Find where the given text appears and provide that cell's center as (x, y) coordinate. 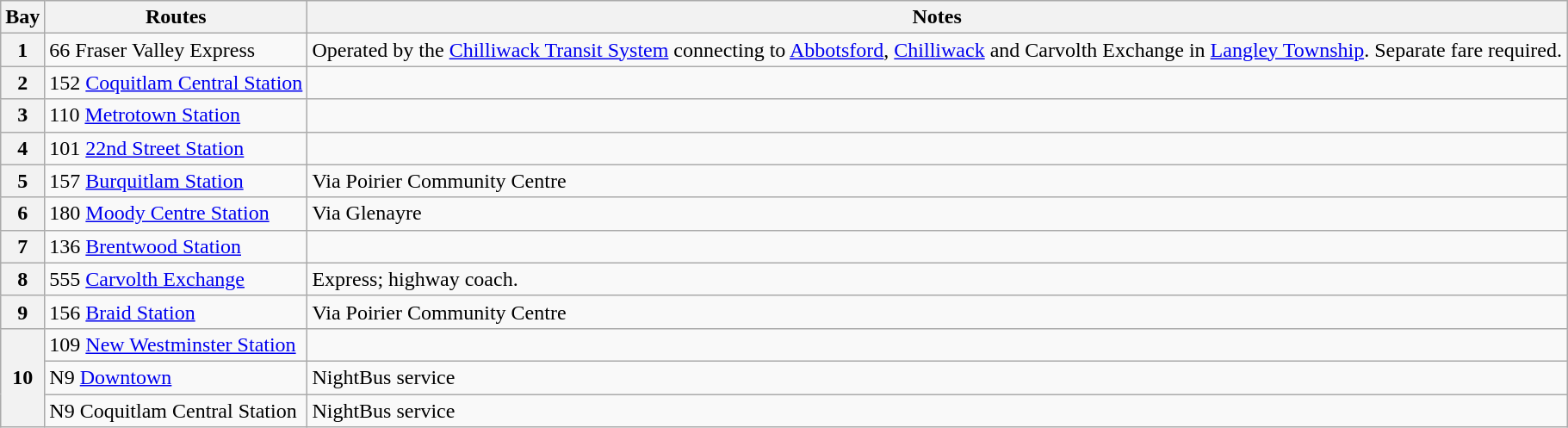
N9 Downtown (176, 377)
109 New Westminster Station (176, 344)
3 (22, 115)
555 Carvolth Exchange (176, 279)
5 (22, 181)
4 (22, 148)
9 (22, 312)
101 22nd Street Station (176, 148)
10 (22, 377)
7 (22, 246)
Express; highway coach. (937, 279)
Bay (22, 17)
Operated by the Chilliwack Transit System connecting to Abbotsford, Chilliwack and Carvolth Exchange in Langley Township. Separate fare required. (937, 50)
180 Moody Centre Station (176, 214)
156 Braid Station (176, 312)
N9 Coquitlam Central Station (176, 411)
Via Glenayre (937, 214)
110 Metrotown Station (176, 115)
157 Burquitlam Station (176, 181)
Notes (937, 17)
2 (22, 83)
66 Fraser Valley Express (176, 50)
6 (22, 214)
152 Coquitlam Central Station (176, 83)
136 Brentwood Station (176, 246)
8 (22, 279)
Routes (176, 17)
1 (22, 50)
